For the text-containing cell, return its midpoint in (X, Y) coordinate format. 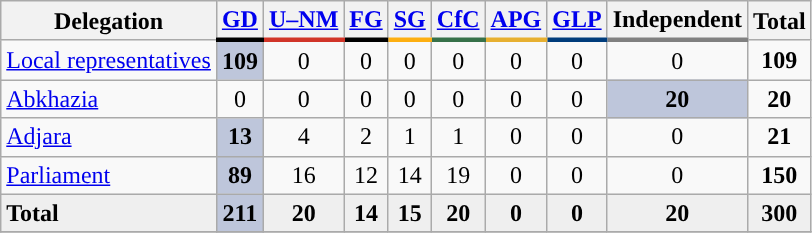
Adjara (109, 137)
16 (303, 175)
Delegation (109, 21)
GD (240, 21)
19 (458, 175)
SG (410, 21)
15 (410, 213)
CfC (458, 21)
U–NM (303, 21)
150 (780, 175)
21 (780, 137)
300 (780, 213)
Local representatives (109, 60)
Parliament (109, 175)
89 (240, 175)
12 (366, 175)
APG (516, 21)
FG (366, 21)
Abkhazia (109, 99)
4 (303, 137)
211 (240, 213)
13 (240, 137)
Independent (677, 21)
GLP (577, 21)
2 (366, 137)
